For the text-containing cell, return its midpoint in (X, Y) coordinate format. 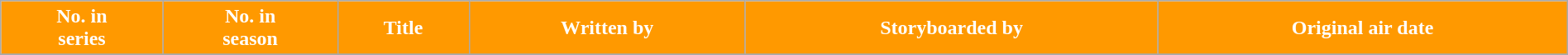
No. inseries (82, 28)
Title (404, 28)
Storyboarded by (951, 28)
Written by (607, 28)
No. inseason (250, 28)
Original air date (1363, 28)
